Pinpoint the cell where the given text exists, returning its [X, Y] midpoint coordinate. 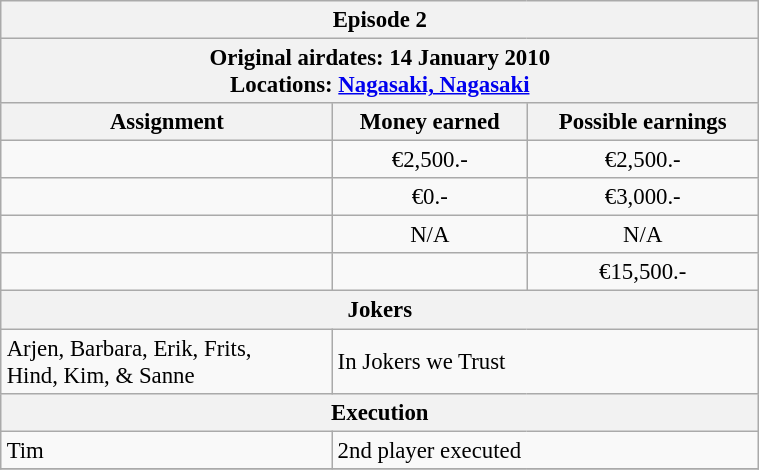
Possible earnings [642, 122]
Episode 2 [380, 20]
In Jokers we Trust [545, 360]
Jokers [380, 310]
€15,500.- [642, 272]
€0.- [430, 197]
Assignment [166, 122]
Money earned [430, 122]
€3,000.- [642, 197]
Original airdates: 14 January 2010Locations: Nagasaki, Nagasaki [380, 70]
Execution [380, 412]
Arjen, Barbara, Erik, Frits,Hind, Kim, & Sanne [166, 360]
2nd player executed [545, 450]
Tim [166, 450]
